Provide the (x, y) coordinate of the cell's center where the given text is located.  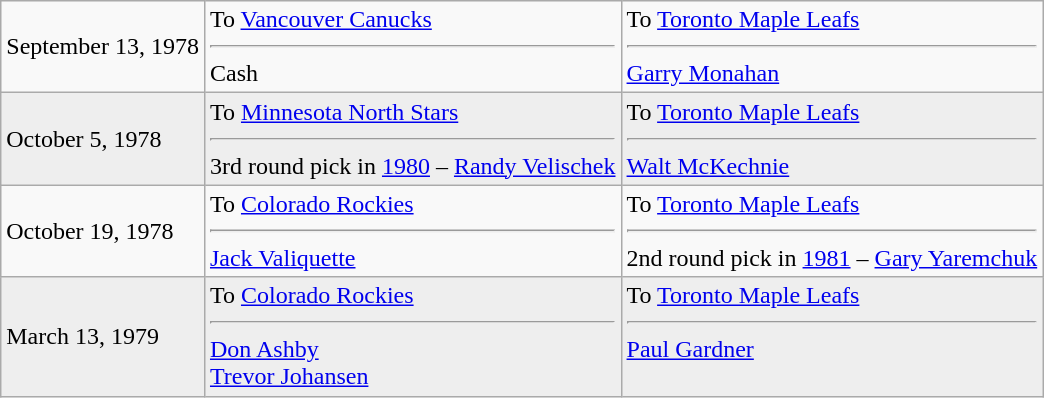
March 13, 1979 (103, 336)
To Toronto Maple LeafsWalt McKechnie (832, 139)
To Minnesota North Stars3rd round pick in 1980 – Randy Velischek (412, 139)
To Toronto Maple Leafs2nd round pick in 1981 – Gary Yaremchuk (832, 231)
October 5, 1978 (103, 139)
To Colorado RockiesDon Ashby Trevor Johansen (412, 336)
To Vancouver CanucksCash (412, 47)
To Colorado RockiesJack Valiquette (412, 231)
To Toronto Maple LeafsPaul Gardner (832, 336)
September 13, 1978 (103, 47)
To Toronto Maple LeafsGarry Monahan (832, 47)
October 19, 1978 (103, 231)
